Return (x, y) of the center of cell containing provided text 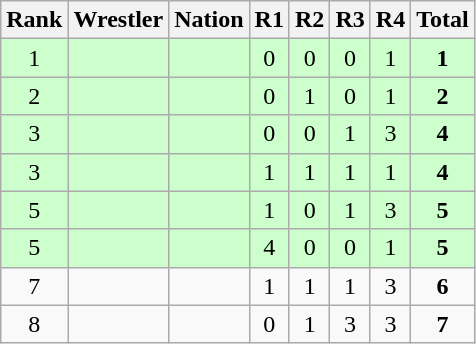
R1 (269, 20)
Nation (209, 20)
6 (443, 286)
Wrestler (118, 20)
Total (443, 20)
R4 (390, 20)
Rank (34, 20)
R2 (309, 20)
8 (34, 324)
R3 (350, 20)
